Return (X, Y) of the center of cell containing provided text 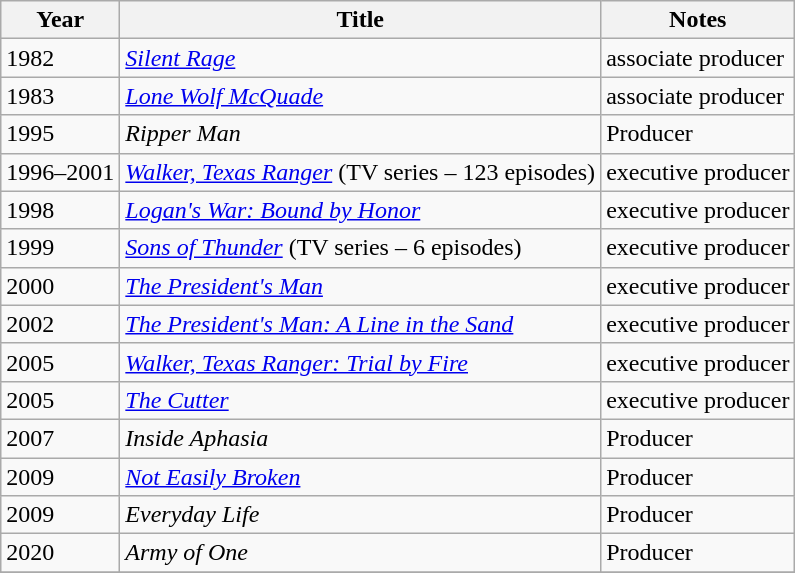
Army of One (360, 553)
Everyday Life (360, 515)
2007 (60, 438)
Year (60, 20)
The Cutter (360, 400)
Logan's War: Bound by Honor (360, 210)
Lone Wolf McQuade (360, 96)
The President's Man: A Line in the Sand (360, 324)
Sons of Thunder (TV series – 6 episodes) (360, 248)
Title (360, 20)
Walker, Texas Ranger: Trial by Fire (360, 362)
1983 (60, 96)
The President's Man (360, 286)
2002 (60, 324)
Notes (698, 20)
1998 (60, 210)
1995 (60, 134)
1999 (60, 248)
Inside Aphasia (360, 438)
Ripper Man (360, 134)
2000 (60, 286)
1996–2001 (60, 172)
Walker, Texas Ranger (TV series – 123 episodes) (360, 172)
2020 (60, 553)
Not Easily Broken (360, 477)
1982 (60, 58)
Silent Rage (360, 58)
